Capture the cell that displays the provided text and extract its [X, Y] central coordinate. 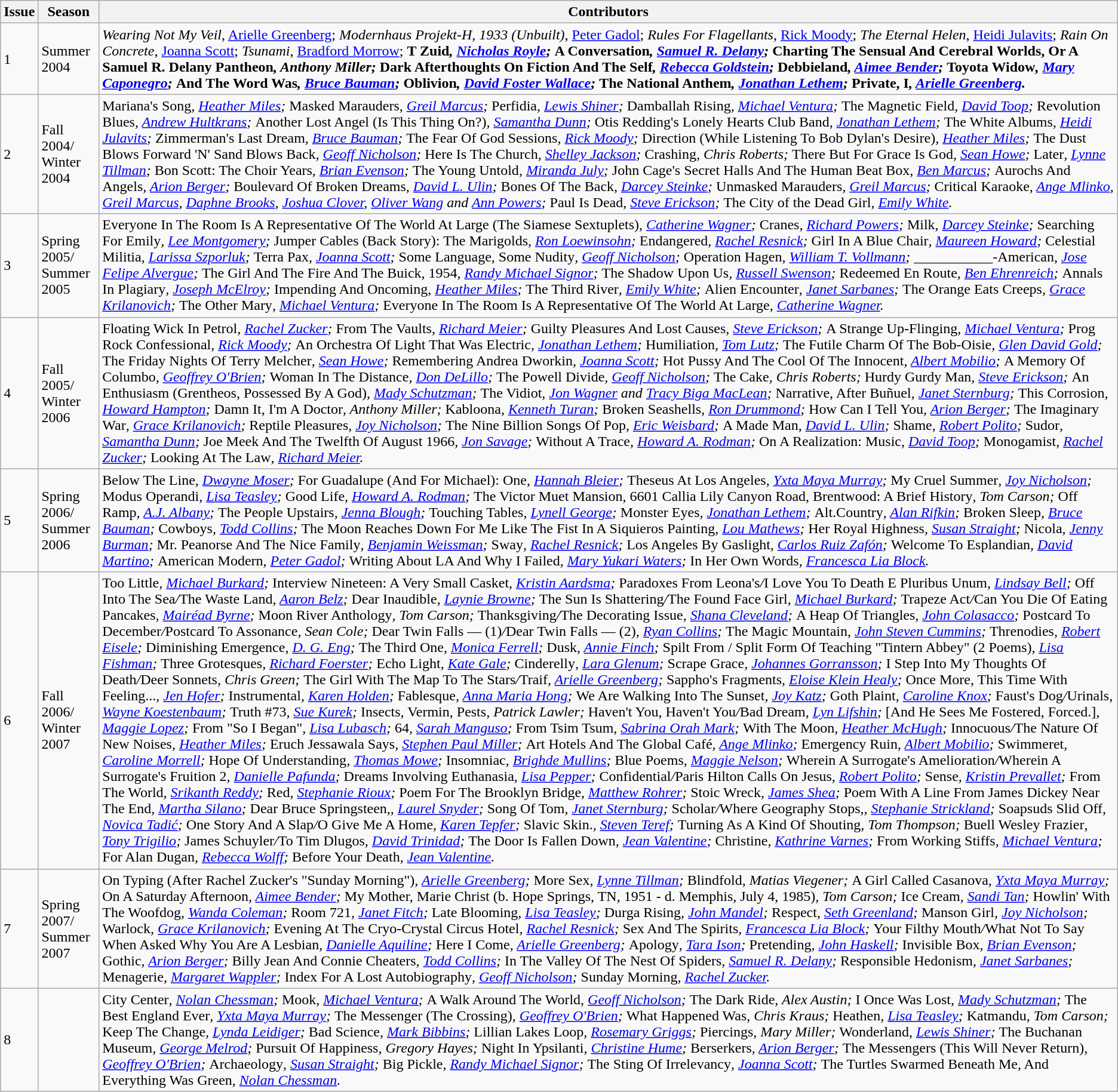
5 [19, 521]
Fall 2004/ Winter 2004 [69, 154]
4 [19, 393]
Contributors [609, 12]
Spring 2007/ Summer 2007 [69, 928]
Fall 2005/ Winter 2006 [69, 393]
6 [19, 720]
2 [19, 154]
Spring 2005/ Summer 2005 [69, 265]
Spring 2006/ Summer 2006 [69, 521]
3 [19, 265]
1 [19, 59]
Summer 2004 [69, 59]
Issue [19, 12]
Fall 2006/ Winter 2007 [69, 720]
7 [19, 928]
8 [19, 1040]
Season [69, 12]
